From the cell containing the given text, extract its center point as (x, y) coordinate. 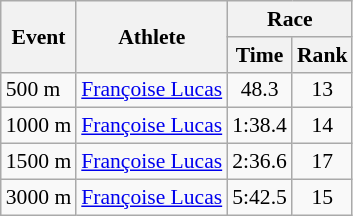
15 (322, 197)
13 (322, 90)
5:42.5 (260, 197)
2:36.6 (260, 162)
48.3 (260, 90)
Time (260, 55)
Rank (322, 55)
1:38.4 (260, 126)
17 (322, 162)
3000 m (38, 197)
Race (290, 19)
14 (322, 126)
Athlete (152, 36)
Event (38, 36)
1000 m (38, 126)
1500 m (38, 162)
500 m (38, 90)
